From the cell containing the given text, extract its center point as (x, y) coordinate. 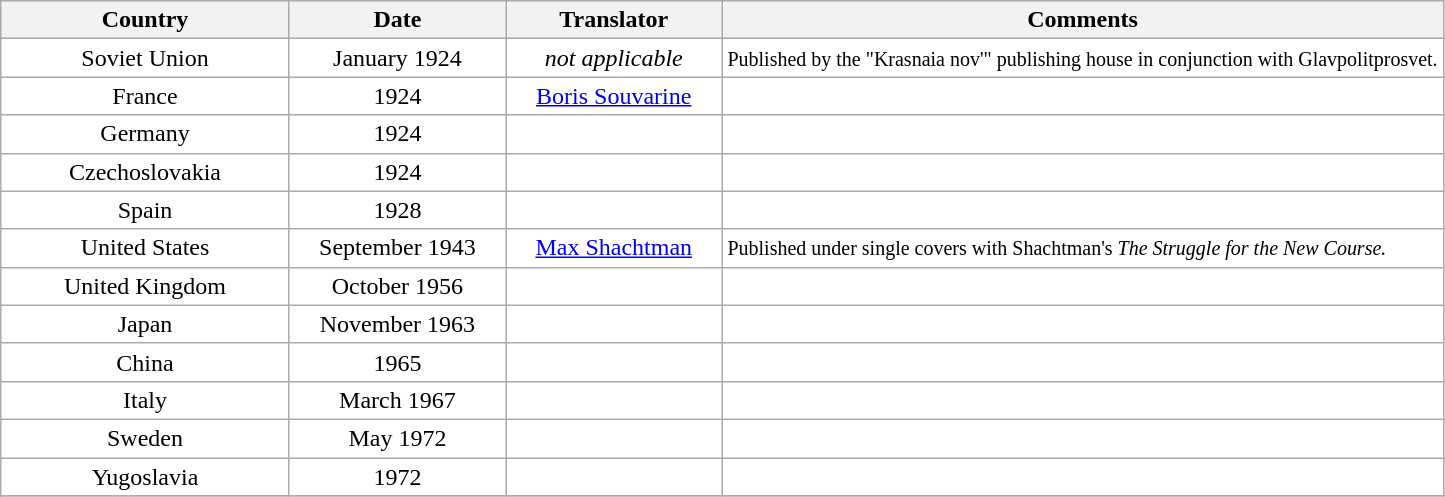
Germany (145, 134)
September 1943 (397, 248)
Comments (1082, 20)
1965 (397, 362)
Japan (145, 324)
France (145, 96)
Spain (145, 210)
Czechoslovakia (145, 172)
May 1972 (397, 438)
March 1967 (397, 400)
United Kingdom (145, 286)
Soviet Union (145, 58)
October 1956 (397, 286)
November 1963 (397, 324)
Sweden (145, 438)
Country (145, 20)
Italy (145, 400)
United States (145, 248)
January 1924 (397, 58)
Max Shachtman (614, 248)
Translator (614, 20)
1928 (397, 210)
Boris Souvarine (614, 96)
China (145, 362)
Yugoslavia (145, 477)
Published under single covers with Shachtman's The Struggle for the New Course. (1082, 248)
not applicable (614, 58)
1972 (397, 477)
Date (397, 20)
Published by the "Krasnaia nov'" publishing house in conjunction with Glavpolitprosvet. (1082, 58)
